From the cell containing the given text, extract its center point as (X, Y) coordinate. 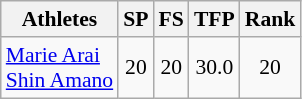
Rank (270, 19)
Marie AraiShin Amano (60, 68)
FS (172, 19)
TFP (214, 19)
Athletes (60, 19)
SP (136, 19)
30.0 (214, 68)
